For the text-containing cell, return its midpoint in (X, Y) coordinate format. 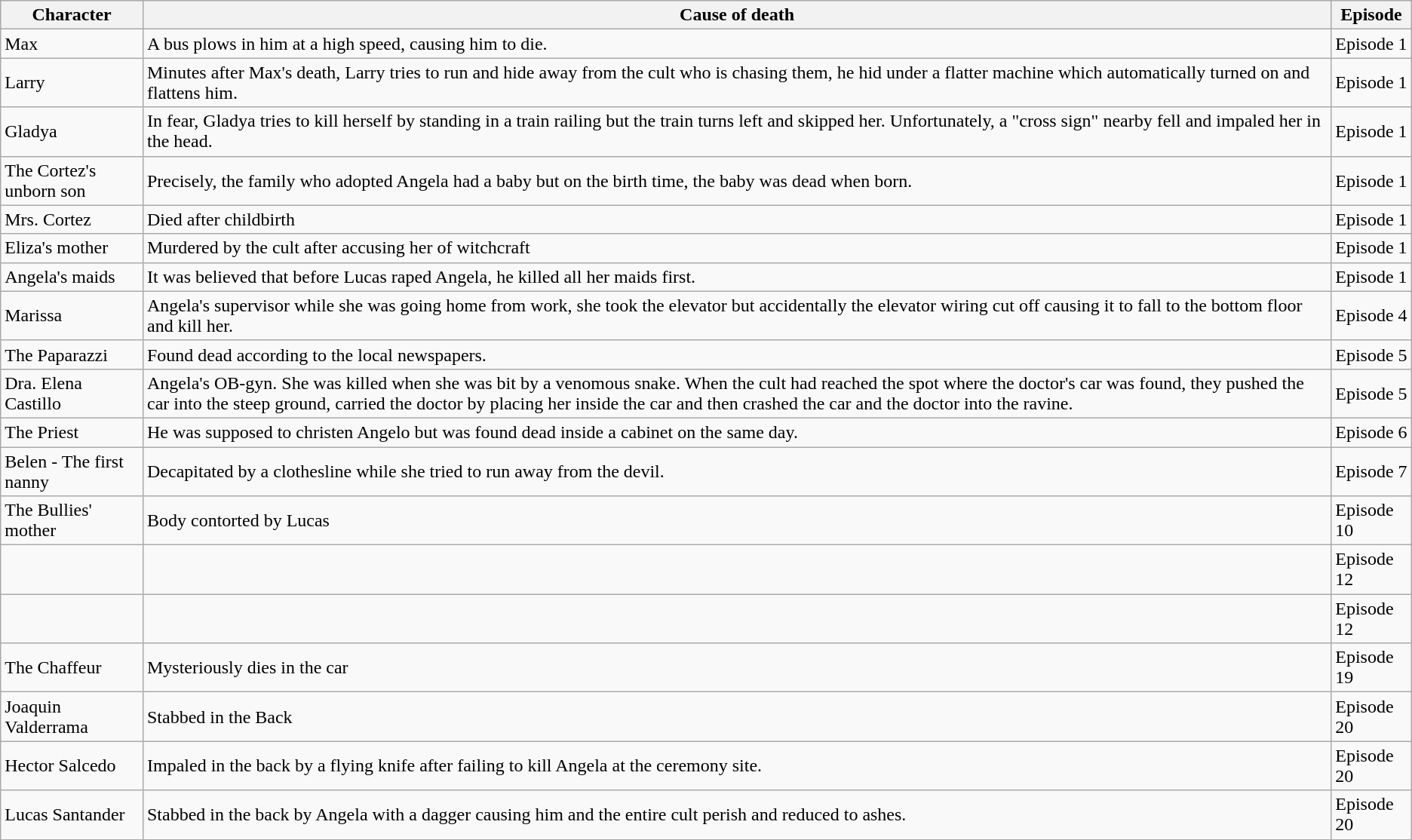
Episode 7 (1371, 471)
Stabbed in the back by Angela with a dagger causing him and the entire cult perish and reduced to ashes. (736, 814)
Larry (72, 83)
Episode 6 (1371, 432)
Angela's maids (72, 277)
Marissa (72, 315)
Precisely, the family who adopted Angela had a baby but on the birth time, the baby was dead when born. (736, 181)
Murdered by the cult after accusing her of witchcraft (736, 248)
He was supposed to christen Angelo but was found dead inside a cabinet on the same day. (736, 432)
Belen - The first nanny (72, 471)
Mysteriously dies in the car (736, 668)
The Bullies' mother (72, 520)
It was believed that before Lucas raped Angela, he killed all her maids first. (736, 277)
Lucas Santander (72, 814)
Episode 4 (1371, 315)
Body contorted by Lucas (736, 520)
The Cortez's unborn son (72, 181)
Dra. Elena Castillo (72, 394)
Hector Salcedo (72, 766)
Character (72, 15)
Episode (1371, 15)
Found dead according to the local newspapers. (736, 354)
The Chaffeur (72, 668)
Died after childbirth (736, 219)
The Priest (72, 432)
Max (72, 44)
Episode 10 (1371, 520)
Stabbed in the Back (736, 716)
Gladya (72, 131)
The Paparazzi (72, 354)
Eliza's mother (72, 248)
Decapitated by a clothesline while she tried to run away from the devil. (736, 471)
Episode 19 (1371, 668)
Impaled in the back by a flying knife after failing to kill Angela at the ceremony site. (736, 766)
Mrs. Cortez (72, 219)
A bus plows in him at a high speed, causing him to die. (736, 44)
Cause of death (736, 15)
Joaquin Valderrama (72, 716)
